Provide the [X, Y] coordinate of the cell's center where the given text is located.  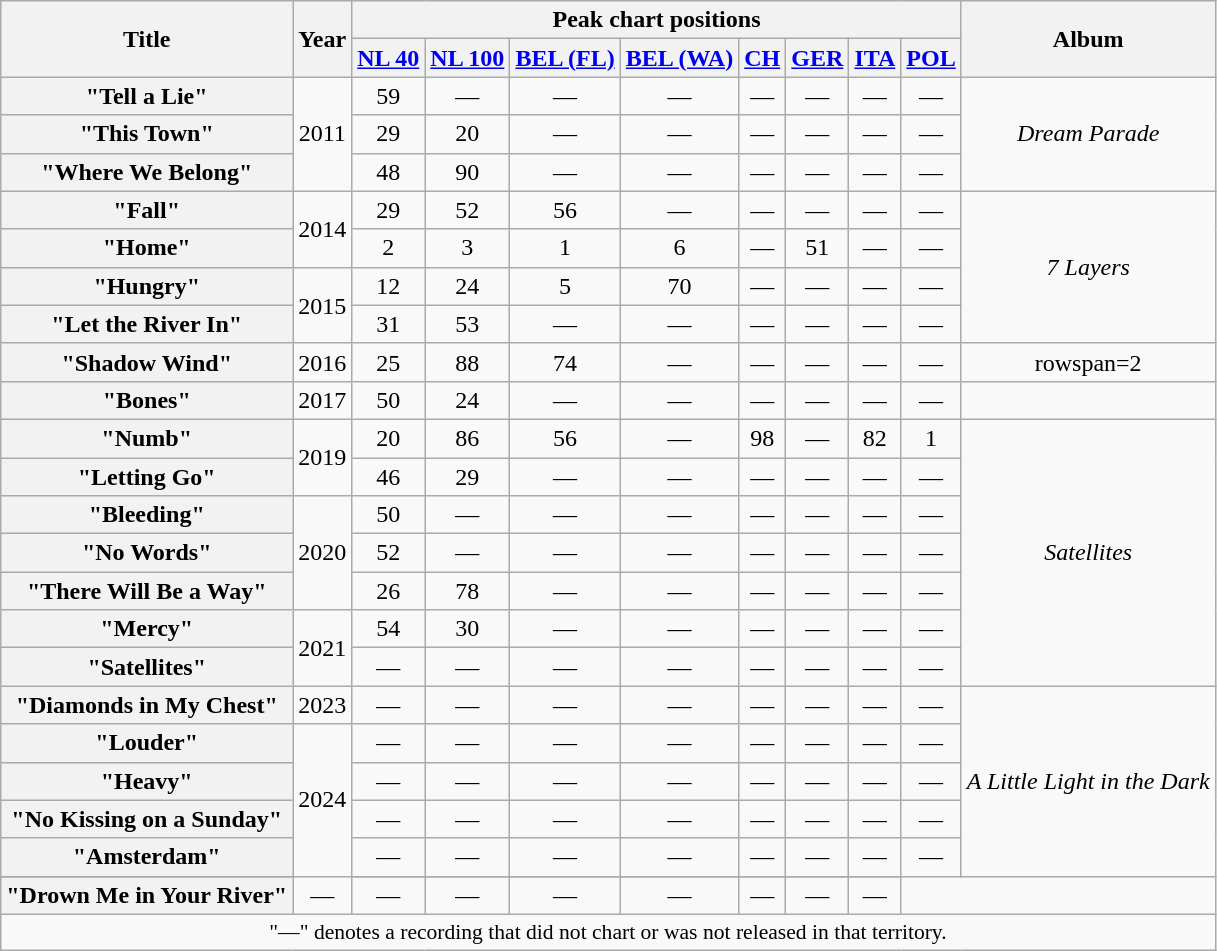
2017 [322, 400]
2020 [322, 553]
"Tell a Lie" [147, 96]
"Diamonds in My Chest" [147, 705]
3 [468, 248]
NL 100 [468, 58]
31 [388, 324]
7 Layers [1088, 267]
48 [388, 172]
A Little Light in the Dark [1088, 781]
74 [565, 362]
BEL (FL) [565, 58]
12 [388, 286]
"Fall" [147, 210]
"Shadow Wind" [147, 362]
2023 [322, 705]
2015 [322, 305]
BEL (WA) [679, 58]
CH [762, 58]
86 [468, 438]
54 [388, 629]
"Numb" [147, 438]
2024 [322, 800]
"Amsterdam" [147, 857]
30 [468, 629]
2 [388, 248]
"Let the River In" [147, 324]
"Letting Go" [147, 477]
82 [875, 438]
"Bones" [147, 400]
Dream Parade [1088, 134]
78 [468, 591]
2019 [322, 457]
2016 [322, 362]
88 [468, 362]
"Louder" [147, 743]
Year [322, 39]
"This Town" [147, 134]
6 [679, 248]
Satellites [1088, 552]
2021 [322, 648]
Title [147, 39]
"Mercy" [147, 629]
26 [388, 591]
POL [931, 58]
ITA [875, 58]
"Hungry" [147, 286]
"There Will Be a Way" [147, 591]
53 [468, 324]
"No Words" [147, 553]
Album [1088, 39]
"Satellites" [147, 667]
25 [388, 362]
5 [565, 286]
"No Kissing on a Sunday" [147, 819]
"Heavy" [147, 781]
90 [468, 172]
NL 40 [388, 58]
"Where We Belong" [147, 172]
70 [679, 286]
2014 [322, 229]
Peak chart positions [656, 20]
"Drown Me in Your River" [147, 895]
46 [388, 477]
51 [818, 248]
rowspan=2 [1088, 362]
"—" denotes a recording that did not chart or was not released in that territory. [608, 932]
59 [388, 96]
GER [818, 58]
"Bleeding" [147, 515]
2011 [322, 134]
98 [762, 438]
"Home" [147, 248]
